Return [X, Y] of the center of cell containing provided text 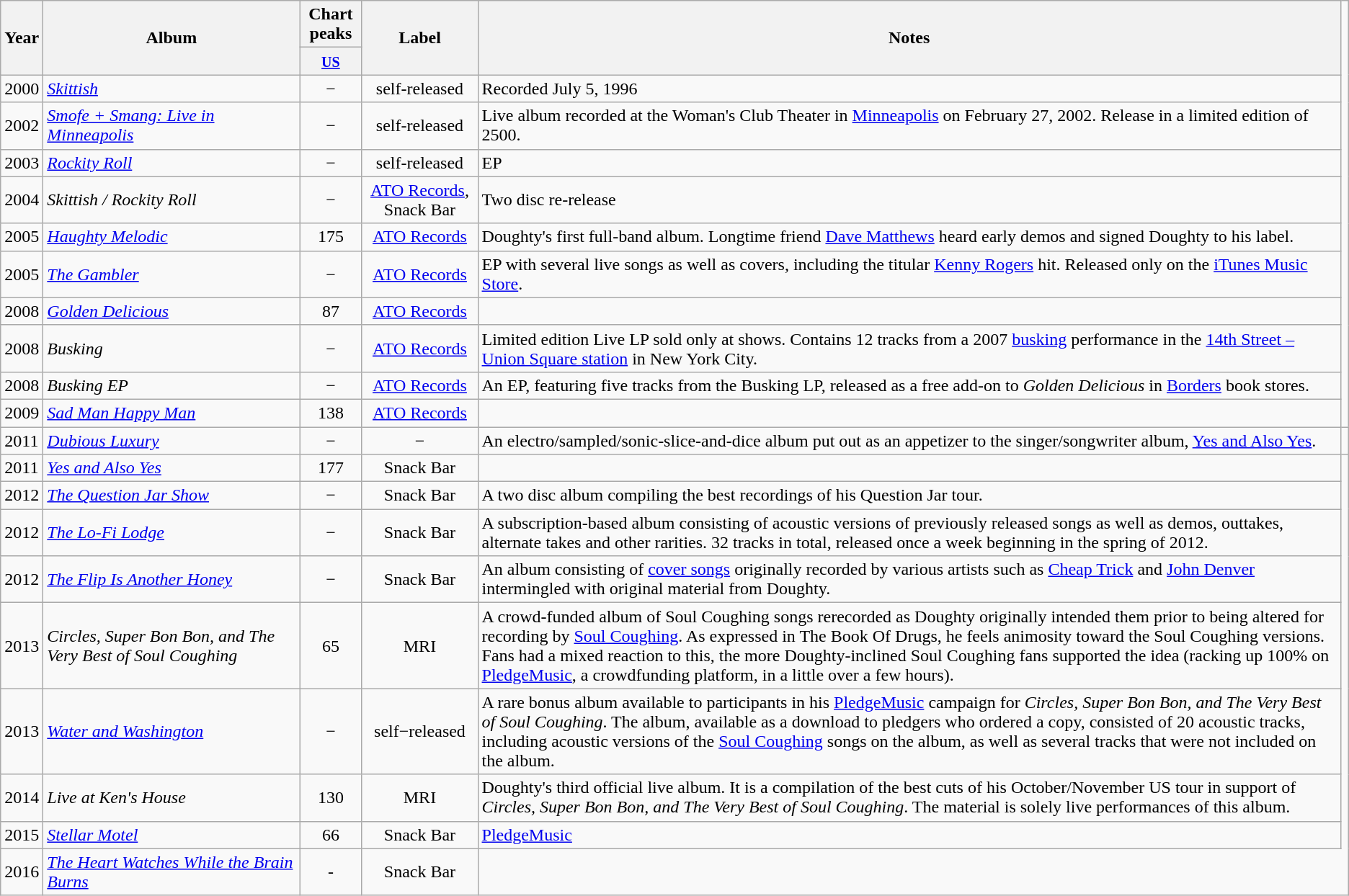
The Lo-Fi Lodge [172, 533]
The Question Jar Show [172, 496]
Doughty's first full-band album. Longtime friend Dave Matthews heard early demos and signed Doughty to his label. [909, 237]
2000 [22, 89]
An electro/sampled/sonic-slice-and-dice album put out as an appetizer to the singer/songwriter album, Yes and Also Yes. [909, 440]
Circles, Super Bon Bon, and The Very Best of Soul Coughing [172, 645]
An EP, featuring five tracks from the Busking LP, released as a free add-on to Golden Delicious in Borders book stores. [909, 385]
Smofe + Smang: Live in Minneapolis [172, 125]
66 [331, 835]
US [331, 61]
Chart peaks [331, 24]
Sad Man Happy Man [172, 413]
A two disc album compiling the best recordings of his Question Jar tour. [909, 496]
Album [172, 37]
Dubious Luxury [172, 440]
2015 [22, 835]
Year [22, 37]
Haughty Melodic [172, 237]
Stellar Motel [172, 835]
2002 [22, 125]
self−released [419, 732]
EP with several live songs as well as covers, including the titular Kenny Rogers hit. Released only on the iTunes Music Store. [909, 274]
2014 [22, 798]
Two disc re-release [909, 200]
65 [331, 645]
130 [331, 798]
Live album recorded at the Woman's Club Theater in Minneapolis on February 27, 2002. Release in a limited edition of 2500. [909, 125]
The Gambler [172, 274]
Skittish [172, 89]
87 [331, 311]
175 [331, 237]
Notes [909, 37]
Busking [172, 349]
Golden Delicious [172, 311]
2009 [22, 413]
ATO Records, Snack Bar [419, 200]
177 [331, 468]
2003 [22, 163]
Rockity Roll [172, 163]
The Flip Is Another Honey [172, 579]
138 [331, 413]
Recorded July 5, 1996 [909, 89]
Yes and Also Yes [172, 468]
- [331, 872]
Skittish / Rockity Roll [172, 200]
2004 [22, 200]
The Heart Watches While the Brain Burns [172, 872]
PledgeMusic [909, 835]
Live at Ken's House [172, 798]
EP [909, 163]
Label [419, 37]
Busking EP [172, 385]
2016 [22, 872]
Water and Washington [172, 732]
